For the text-containing cell, return its midpoint in [X, Y] coordinate format. 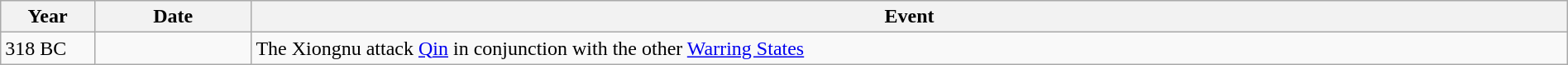
Event [910, 17]
318 BC [48, 48]
Date [172, 17]
Year [48, 17]
The Xiongnu attack Qin in conjunction with the other Warring States [910, 48]
